For the text-containing cell, return its midpoint in [X, Y] coordinate format. 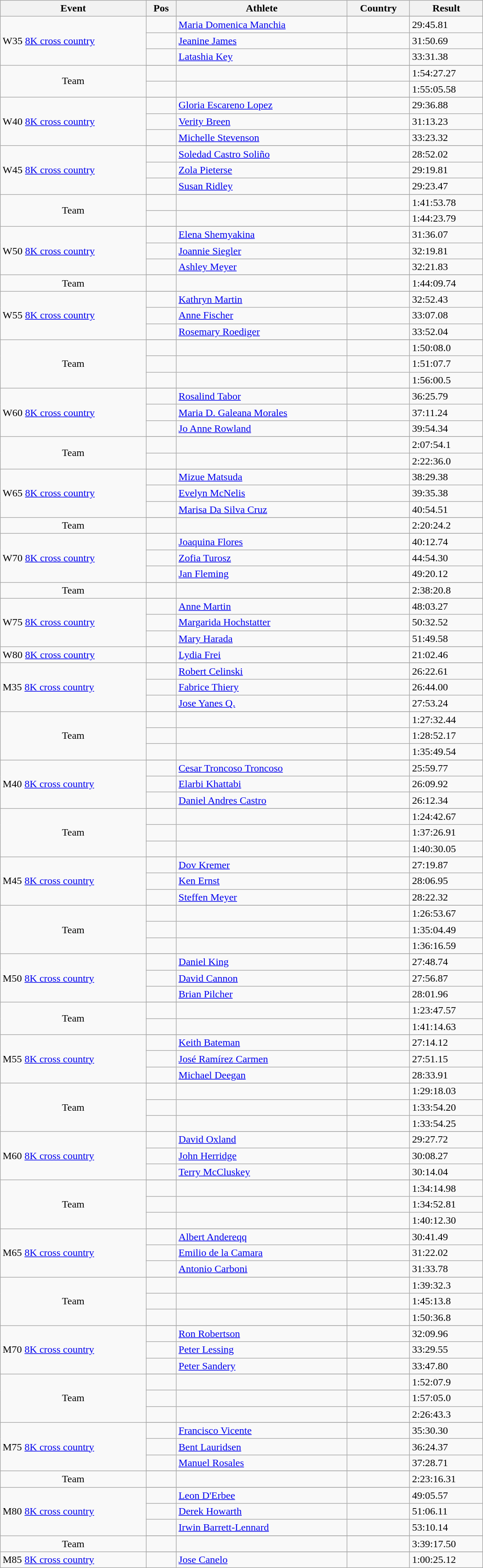
Mary Harada [262, 639]
30:08.27 [446, 1156]
W80 8K cross country [73, 655]
M85 8K cross country [73, 1560]
1:33:54.25 [446, 1123]
Peter Lessing [262, 1350]
Cesar Troncoso Troncoso [262, 768]
1:27:32.44 [446, 720]
Country [378, 8]
25:59.77 [446, 768]
Jo Anne Rowland [262, 428]
Daniel Andres Castro [262, 800]
Soledad Castro Soliño [262, 154]
1:41:53.78 [446, 203]
Evelyn McNelis [262, 493]
M50 8K cross country [73, 978]
Maria Domenica Manchia [262, 25]
3:39:17.50 [446, 1544]
Robert Celinski [262, 671]
31:33.78 [446, 1269]
Joaquina Flores [262, 542]
1:36:16.59 [446, 946]
Mizue Matsuda [262, 477]
29:36.88 [446, 105]
Leon D'Erbee [262, 1495]
David Oxland [262, 1140]
Elena Shemyakina [262, 235]
51:06.11 [446, 1512]
Latashia Key [262, 57]
Verity Breen [262, 121]
Keith Bateman [262, 1043]
Jan Fleming [262, 574]
Lydia Frei [262, 655]
36:24.37 [446, 1447]
26:12.34 [446, 800]
28:33.91 [446, 1075]
31:50.69 [446, 41]
Brian Pilcher [262, 994]
M75 8K cross country [73, 1447]
40:12.74 [446, 542]
28:22.32 [446, 897]
W45 8K cross country [73, 170]
Derek Howarth [262, 1512]
W50 8K cross country [73, 251]
Marisa Da Silva Cruz [262, 510]
1:24:42.67 [446, 816]
Maria D. Galeana Morales [262, 412]
33:07.08 [446, 315]
1:57:05.0 [446, 1398]
2:07:54.1 [446, 445]
José Ramírez Carmen [262, 1059]
Joannie Siegler [262, 251]
28:06.95 [446, 881]
1:28:52.17 [446, 736]
Zola Pieterse [262, 170]
Peter Sandery [262, 1366]
27:56.87 [446, 978]
Ken Ernst [262, 881]
Jeanine James [262, 41]
Ashley Meyer [262, 267]
33:47.80 [446, 1366]
1:54:27.27 [446, 73]
Rosalind Tabor [262, 396]
26:44.00 [446, 687]
Daniel King [262, 962]
2:23:16.31 [446, 1479]
1:56:00.5 [446, 380]
Pos [161, 8]
1:37:26.91 [446, 833]
Margarida Hochstatter [262, 622]
Kathryn Martin [262, 299]
37:11.24 [446, 412]
40:54.51 [446, 510]
W55 8K cross country [73, 315]
Emilio de la Camara [262, 1253]
1:39:32.3 [446, 1285]
Albert Andereqq [262, 1237]
1:35:04.49 [446, 929]
1:44:09.74 [446, 283]
49:20.12 [446, 574]
2:22:36.0 [446, 461]
1:51:07.7 [446, 364]
W40 8K cross country [73, 121]
29:45.81 [446, 25]
35:30.30 [446, 1430]
1:33:54.20 [446, 1107]
W65 8K cross country [73, 493]
21:02.46 [446, 655]
28:01.96 [446, 994]
49:05.57 [446, 1495]
27:14.12 [446, 1043]
1:23:47.57 [446, 1011]
44:54.30 [446, 558]
1:41:14.63 [446, 1027]
Dov Kremer [262, 865]
Fabrice Thiery [262, 687]
2:20:24.2 [446, 526]
27:53.24 [446, 703]
32:21.83 [446, 267]
38:29.38 [446, 477]
1:45:13.8 [446, 1301]
Michelle Stevenson [262, 138]
29:27.72 [446, 1140]
Jose Yanes Q. [262, 703]
51:49.58 [446, 639]
Result [446, 8]
31:13.23 [446, 121]
1:55:05.58 [446, 89]
1:34:52.81 [446, 1204]
27:48.74 [446, 962]
1:40:30.05 [446, 849]
36:25.79 [446, 396]
W70 8K cross country [73, 558]
1:00:25.12 [446, 1560]
29:19.81 [446, 170]
26:22.61 [446, 671]
W60 8K cross country [73, 412]
1:52:07.9 [446, 1382]
Zofia Turosz [262, 558]
33:31.38 [446, 57]
1:50:36.8 [446, 1317]
39:54.34 [446, 428]
M35 8K cross country [73, 687]
Susan Ridley [262, 186]
Francisco Vicente [262, 1430]
1:35:49.54 [446, 752]
Bent Lauridsen [262, 1447]
33:23.32 [446, 138]
Anne Martin [262, 606]
Athlete [262, 8]
Antonio Carboni [262, 1269]
53:10.14 [446, 1528]
48:03.27 [446, 606]
Michael Deegan [262, 1075]
2:26:43.3 [446, 1414]
37:28.71 [446, 1463]
1:50:08.0 [446, 348]
1:34:14.98 [446, 1188]
W35 8K cross country [73, 41]
39:35.38 [446, 493]
Jose Canelo [262, 1560]
28:52.02 [446, 154]
John Herridge [262, 1156]
29:23.47 [446, 186]
1:40:12.30 [446, 1220]
Steffen Meyer [262, 897]
Terry McCluskey [262, 1172]
Elarbi Khattabi [262, 784]
Ron Robertson [262, 1334]
M45 8K cross country [73, 881]
32:52.43 [446, 299]
27:51.15 [446, 1059]
27:19.87 [446, 865]
Irwin Barrett-Lennard [262, 1528]
33:29.55 [446, 1350]
Rosemary Roediger [262, 332]
33:52.04 [446, 332]
Anne Fischer [262, 315]
50:32.52 [446, 622]
David Cannon [262, 978]
1:29:18.03 [446, 1091]
30:14.04 [446, 1172]
1:26:53.67 [446, 913]
M65 8K cross country [73, 1253]
Gloria Escareno Lopez [262, 105]
M55 8K cross country [73, 1059]
M40 8K cross country [73, 784]
26:09.92 [446, 784]
30:41.49 [446, 1237]
W75 8K cross country [73, 622]
32:19.81 [446, 251]
31:36.07 [446, 235]
2:38:20.8 [446, 590]
1:44:23.79 [446, 219]
M80 8K cross country [73, 1511]
M60 8K cross country [73, 1156]
M70 8K cross country [73, 1350]
31:22.02 [446, 1253]
Manuel Rosales [262, 1463]
Event [73, 8]
32:09.96 [446, 1334]
